Return [x, y] of the center of cell containing provided text 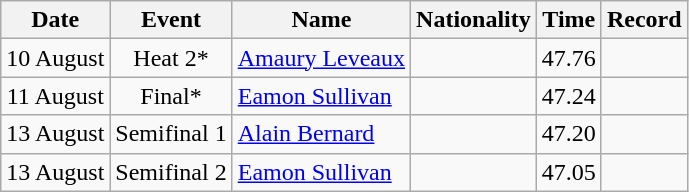
11 August [56, 96]
47.76 [568, 58]
Time [568, 20]
10 August [56, 58]
Semifinal 2 [171, 172]
Record [644, 20]
Event [171, 20]
Nationality [474, 20]
Heat 2* [171, 58]
Alain Bernard [321, 134]
47.24 [568, 96]
47.20 [568, 134]
47.05 [568, 172]
Date [56, 20]
Semifinal 1 [171, 134]
Final* [171, 96]
Name [321, 20]
Amaury Leveaux [321, 58]
